Return the (X, Y) coordinate for the center point of the cell that contains the specified text.  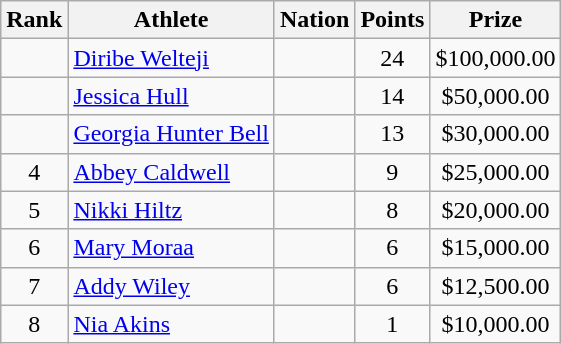
Mary Moraa (172, 248)
Athlete (172, 20)
$10,000.00 (496, 324)
$15,000.00 (496, 248)
24 (392, 58)
4 (34, 172)
Nia Akins (172, 324)
Nation (314, 20)
5 (34, 210)
Georgia Hunter Bell (172, 134)
$50,000.00 (496, 96)
Abbey Caldwell (172, 172)
Points (392, 20)
1 (392, 324)
$100,000.00 (496, 58)
14 (392, 96)
$30,000.00 (496, 134)
9 (392, 172)
Addy Wiley (172, 286)
Nikki Hiltz (172, 210)
$25,000.00 (496, 172)
Prize (496, 20)
13 (392, 134)
$20,000.00 (496, 210)
Rank (34, 20)
Jessica Hull (172, 96)
Diribe Welteji (172, 58)
$12,500.00 (496, 286)
7 (34, 286)
